Determine the [X, Y] coordinate at the center of the cell enclosing the given text.  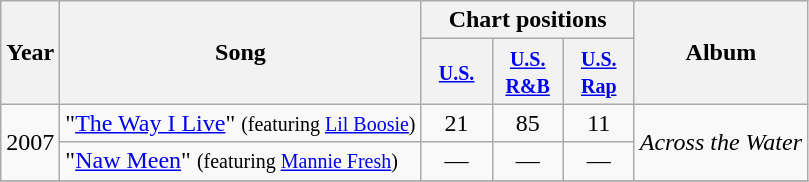
U.S. Rap [598, 72]
U.S. R&B [528, 72]
"Naw Meen" (featuring Mannie Fresh) [240, 161]
2007 [30, 142]
21 [456, 123]
Song [240, 52]
Chart positions [528, 20]
"The Way I Live" (featuring Lil Boosie) [240, 123]
Album [720, 52]
Across the Water [720, 142]
85 [528, 123]
U.S. [456, 72]
11 [598, 123]
Year [30, 52]
